Return the (x, y) coordinate for the center point of the cell that contains the specified text.  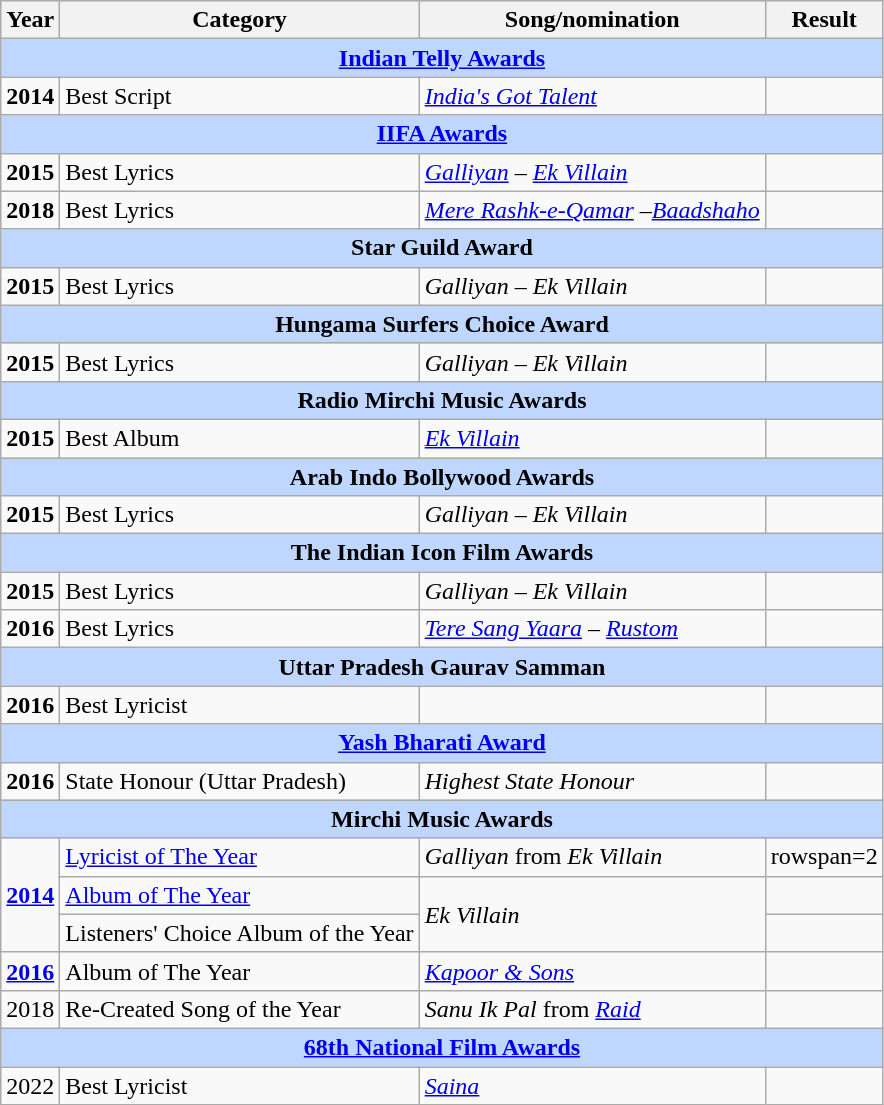
Best Script (240, 96)
Saina (592, 1085)
Tere Sang Yaara – Rustom (592, 629)
rowspan=2 (824, 857)
Radio Mirchi Music Awards (442, 400)
Mere Rashk-e-Qamar –Baadshaho (592, 210)
Indian Telly Awards (442, 58)
Mirchi Music Awards (442, 819)
Highest State Honour (592, 781)
India's Got Talent (592, 96)
State Honour (Uttar Pradesh) (240, 781)
Lyricist of The Year (240, 857)
Uttar Pradesh Gaurav Samman (442, 667)
Song/nomination (592, 20)
Galliyan from Ek Villain (592, 857)
Result (824, 20)
Category (240, 20)
Sanu Ik Pal from Raid (592, 1009)
Listeners' Choice Album of the Year (240, 933)
Star Guild Award (442, 248)
The Indian Icon Film Awards (442, 553)
Hungama Surfers Choice Award (442, 324)
2022 (30, 1085)
Yash Bharati Award (442, 743)
IIFA Awards (442, 134)
Year (30, 20)
Best Album (240, 438)
68th National Film Awards (442, 1047)
Arab Indo Bollywood Awards (442, 477)
Re-Created Song of the Year (240, 1009)
Kapoor & Sons (592, 971)
